For the text-containing cell, return its midpoint in (x, y) coordinate format. 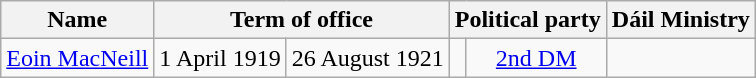
Term of office (302, 20)
Dáil Ministry (680, 20)
1 April 1919 (220, 58)
26 August 1921 (368, 58)
2nd DM (536, 58)
Political party (528, 20)
Eoin MacNeill (78, 58)
Name (78, 20)
